Return the (X, Y) coordinate for the center point of the cell that contains the specified text.  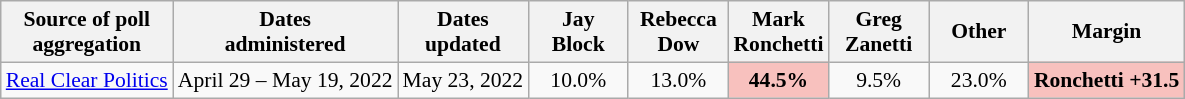
Ronchetti +31.5 (1107, 80)
GregZanetti (879, 32)
May 23, 2022 (464, 80)
Source of pollaggregation (87, 32)
Datesupdated (464, 32)
Datesadministered (286, 32)
44.5% (778, 80)
JayBlock (578, 32)
Margin (1107, 32)
Other (979, 32)
13.0% (678, 80)
23.0% (979, 80)
9.5% (879, 80)
RebeccaDow (678, 32)
10.0% (578, 80)
MarkRonchetti (778, 32)
April 29 – May 19, 2022 (286, 80)
Real Clear Politics (87, 80)
